Return [X, Y] of the center of cell containing provided text 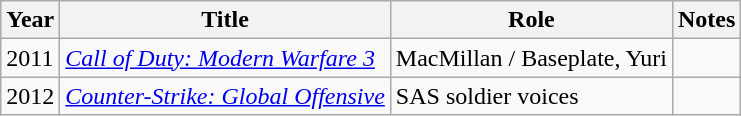
Counter-Strike: Global Offensive [226, 96]
2012 [30, 96]
Call of Duty: Modern Warfare 3 [226, 58]
Role [531, 20]
Notes [706, 20]
Title [226, 20]
MacMillan / Baseplate, Yuri [531, 58]
Year [30, 20]
SAS soldier voices [531, 96]
2011 [30, 58]
